For the text-containing cell, return its midpoint in [x, y] coordinate format. 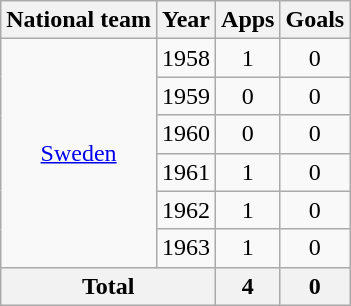
Sweden [79, 153]
1960 [186, 134]
1958 [186, 58]
Total [108, 286]
1963 [186, 248]
Year [186, 20]
1961 [186, 172]
1959 [186, 96]
4 [248, 286]
Apps [248, 20]
1962 [186, 210]
Goals [315, 20]
National team [79, 20]
